Find where the given text appears and provide that cell's center as [x, y] coordinate. 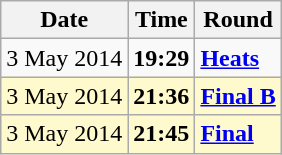
21:45 [162, 134]
Time [162, 20]
Date [64, 20]
Final B [238, 96]
21:36 [162, 96]
19:29 [162, 58]
Heats [238, 58]
Final [238, 134]
Round [238, 20]
